Extract the (X, Y) coordinate from the center of the cell holding the provided text.  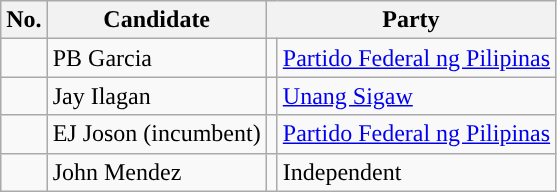
Party (410, 20)
Unang Sigaw (416, 96)
John Mendez (156, 172)
PB Garcia (156, 58)
No. (24, 20)
Candidate (156, 20)
Independent (416, 172)
EJ Joson (incumbent) (156, 134)
Jay Ilagan (156, 96)
